Capture the cell that displays the provided text and extract its [X, Y] central coordinate. 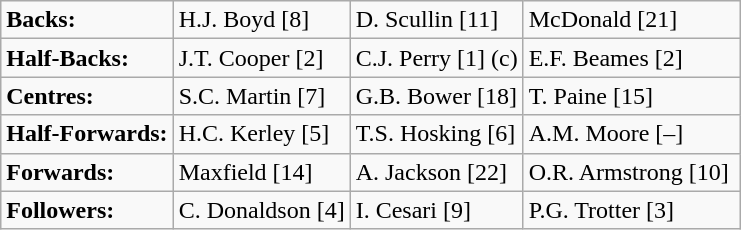
C.J. Perry [1] (c) [436, 58]
C. Donaldson [4] [262, 210]
A. Jackson [22] [436, 172]
P.G. Trotter [3] [632, 210]
Half-Backs: [87, 58]
I. Cesari [9] [436, 210]
S.C. Martin [7] [262, 96]
Centres: [87, 96]
J.T. Cooper [2] [262, 58]
Backs: [87, 20]
E.F. Beames [2] [632, 58]
T. Paine [15] [632, 96]
H.J. Boyd [8] [262, 20]
Followers: [87, 210]
McDonald [21] [632, 20]
G.B. Bower [18] [436, 96]
A.M. Moore [–] [632, 134]
H.C. Kerley [5] [262, 134]
Forwards: [87, 172]
D. Scullin [11] [436, 20]
O.R. Armstrong [10] [632, 172]
Half-Forwards: [87, 134]
T.S. Hosking [6] [436, 134]
Maxfield [14] [262, 172]
